For the text-containing cell, return its midpoint in [x, y] coordinate format. 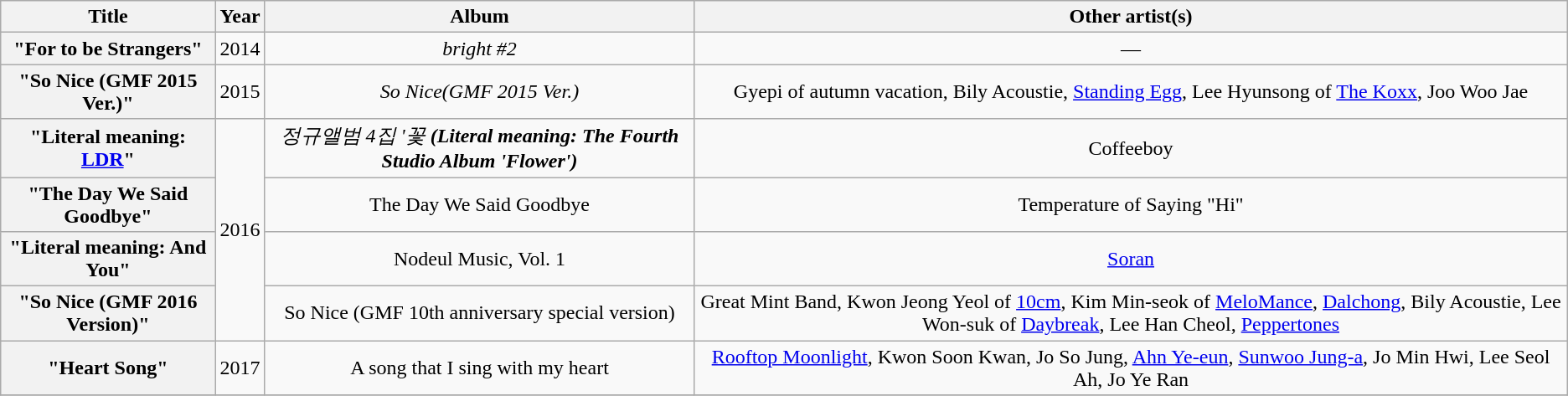
Title [108, 17]
A song that I sing with my heart [479, 368]
Nodeul Music, Vol. 1 [479, 260]
"For to be Strangers" [108, 49]
2017 [240, 368]
"The Day We Said Goodbye" [108, 204]
Coffeeboy [1131, 148]
정규앨범 4집 '꽃 (Literal meaning: The Fourth Studio Album 'Flower') [479, 148]
"Heart Song" [108, 368]
— [1131, 49]
So Nice (GMF 10th anniversary special version) [479, 313]
So Nice(GMF 2015 Ver.) [479, 92]
"Literal meaning: LDR" [108, 148]
Rooftop Moonlight, Kwon Soon Kwan, Jo So Jung, Ahn Ye-eun, Sunwoo Jung-a, Jo Min Hwi, Lee Seol Ah, Jo Ye Ran [1131, 368]
2014 [240, 49]
The Day We Said Goodbye [479, 204]
"Literal meaning: And You" [108, 260]
Other artist(s) [1131, 17]
Gyepi of autumn vacation, Bily Acoustie, Standing Egg, Lee Hyunsong of The Koxx, Joo Woo Jae [1131, 92]
2016 [240, 229]
"So Nice (GMF 2015 Ver.)" [108, 92]
Soran [1131, 260]
Year [240, 17]
bright #2 [479, 49]
2015 [240, 92]
Great Mint Band, Kwon Jeong Yeol of 10cm, Kim Min-seok of MeloMance, Dalchong, Bily Acoustie, Lee Won-suk of Daybreak, Lee Han Cheol, Peppertones [1131, 313]
Temperature of Saying "Hi" [1131, 204]
Album [479, 17]
"So Nice (GMF 2016 Version)" [108, 313]
